Pinpoint the cell where the given text exists, returning its [X, Y] midpoint coordinate. 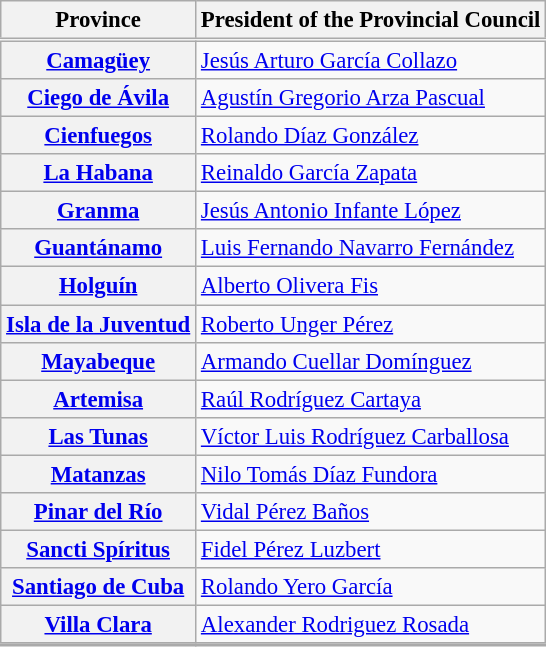
Granma [98, 211]
Rolando Díaz González [371, 136]
Víctor Luis Rodríguez Carballosa [371, 436]
Alexander Rodriguez Rosada [371, 624]
Raúl Rodríguez Cartaya [371, 399]
Cienfuegos [98, 136]
Alberto Olivera Fis [371, 286]
Vidal Pérez Baños [371, 512]
Camagüey [98, 60]
Pinar del Río [98, 512]
Reinaldo García Zapata [371, 173]
Guantánamo [98, 249]
Agustín Gregorio Arza Pascual [371, 98]
La Habana [98, 173]
Villa Clara [98, 624]
Holguín [98, 286]
Mayabeque [98, 361]
Jesús Arturo García Collazo [371, 60]
Sancti Spíritus [98, 549]
Armando Cuellar Domínguez [371, 361]
Rolando Yero García [371, 587]
Isla de la Juventud [98, 324]
Las Tunas [98, 436]
Ciego de Ávila [98, 98]
President of the Provincial Council [371, 20]
Nilo Tomás Díaz Fundora [371, 474]
Fidel Pérez Luzbert [371, 549]
Jesús Antonio Infante López [371, 211]
Santiago de Cuba [98, 587]
Province [98, 20]
Artemisa [98, 399]
Luis Fernando Navarro Fernández [371, 249]
Roberto Unger Pérez [371, 324]
Matanzas [98, 474]
